Find where the given text appears and provide that cell's center as [X, Y] coordinate. 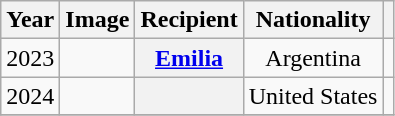
2023 [30, 58]
2024 [30, 96]
Argentina [313, 58]
Recipient [189, 20]
Year [30, 20]
Emilia [189, 58]
Image [98, 20]
United States [313, 96]
Nationality [313, 20]
